From the cell containing the given text, extract its center point as (x, y) coordinate. 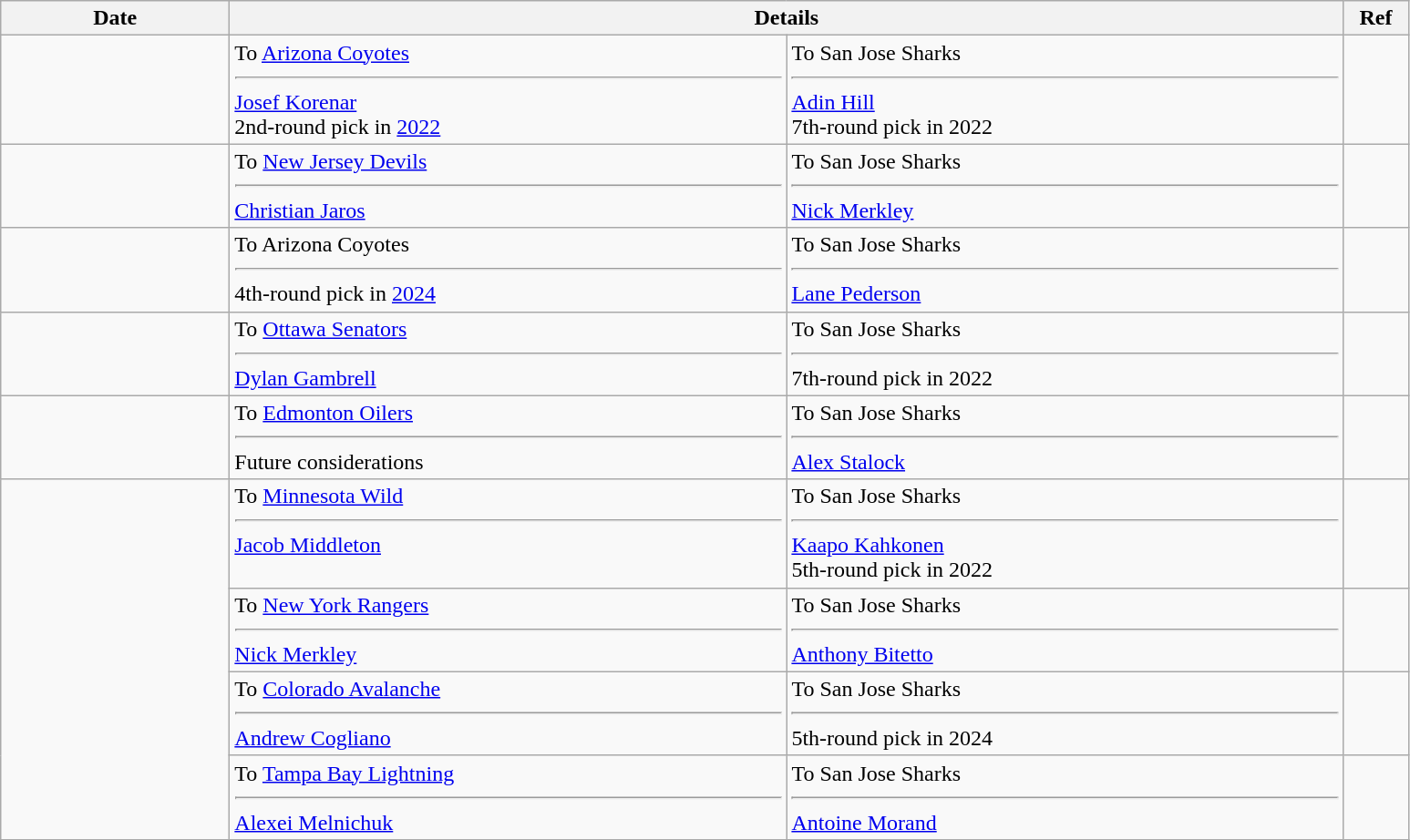
To Colorado AvalancheAndrew Cogliano (509, 713)
To San Jose SharksLane Pederson (1065, 270)
To San Jose Sharks5th-round pick in 2024 (1065, 713)
Ref (1376, 18)
To Ottawa SenatorsDylan Gambrell (509, 353)
To Tampa Bay LightningAlexei Melnichuk (509, 797)
Details (787, 18)
To San Jose Sharks7th-round pick in 2022 (1065, 353)
To San Jose SharksAntoine Morand (1065, 797)
To San Jose SharksNick Merkley (1065, 186)
To Minnesota WildJacob Middleton (509, 534)
To Arizona Coyotes4th-round pick in 2024 (509, 270)
To San Jose SharksAnthony Bitetto (1065, 630)
To San Jose SharksAlex Stalock (1065, 437)
Date (115, 18)
To Arizona CoyotesJosef Korenar2nd-round pick in 2022 (509, 89)
To Edmonton OilersFuture considerations (509, 437)
To New Jersey DevilsChristian Jaros (509, 186)
To New York RangersNick Merkley (509, 630)
To San Jose SharksAdin Hill7th-round pick in 2022 (1065, 89)
To San Jose SharksKaapo Kahkonen5th-round pick in 2022 (1065, 534)
